Extract the (x, y) coordinate from the center of the cell holding the provided text.  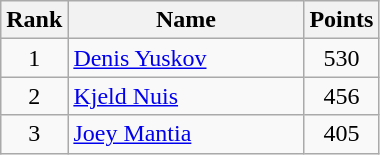
Denis Yuskov (186, 58)
Rank (34, 20)
1 (34, 58)
456 (342, 96)
Joey Mantia (186, 134)
Name (186, 20)
3 (34, 134)
Kjeld Nuis (186, 96)
Points (342, 20)
530 (342, 58)
2 (34, 96)
405 (342, 134)
